Provide the [X, Y] coordinate of the cell's center where the given text is located.  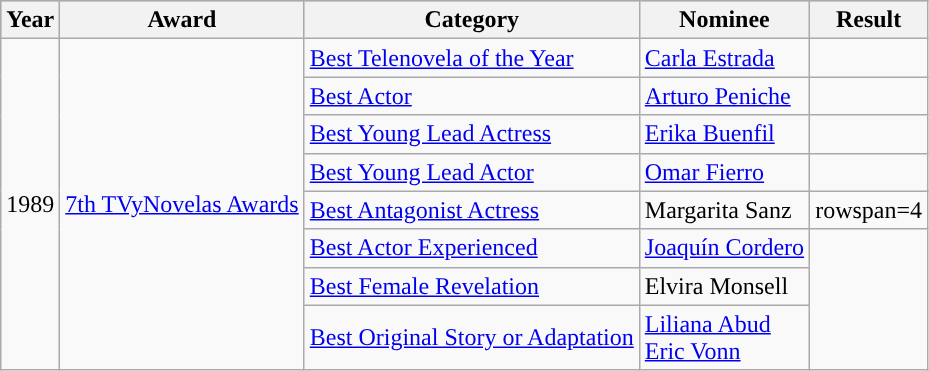
Year [30, 20]
Carla Estrada [724, 58]
Best Female Revelation [472, 286]
Best Young Lead Actor [472, 172]
Joaquín Cordero [724, 248]
Award [182, 20]
Nominee [724, 20]
Best Actor [472, 96]
7th TVyNovelas Awards [182, 205]
1989 [30, 205]
Best Young Lead Actress [472, 134]
Elvira Monsell [724, 286]
rowspan=4 [869, 210]
Omar Fierro [724, 172]
Best Antagonist Actress [472, 210]
Best Actor Experienced [472, 248]
Liliana AbudEric Vonn [724, 338]
Best Telenovela of the Year [472, 58]
Best Original Story or Adaptation [472, 338]
Result [869, 20]
Margarita Sanz [724, 210]
Erika Buenfil [724, 134]
Arturo Peniche [724, 96]
Category [472, 20]
